For the text-containing cell, return its midpoint in (X, Y) coordinate format. 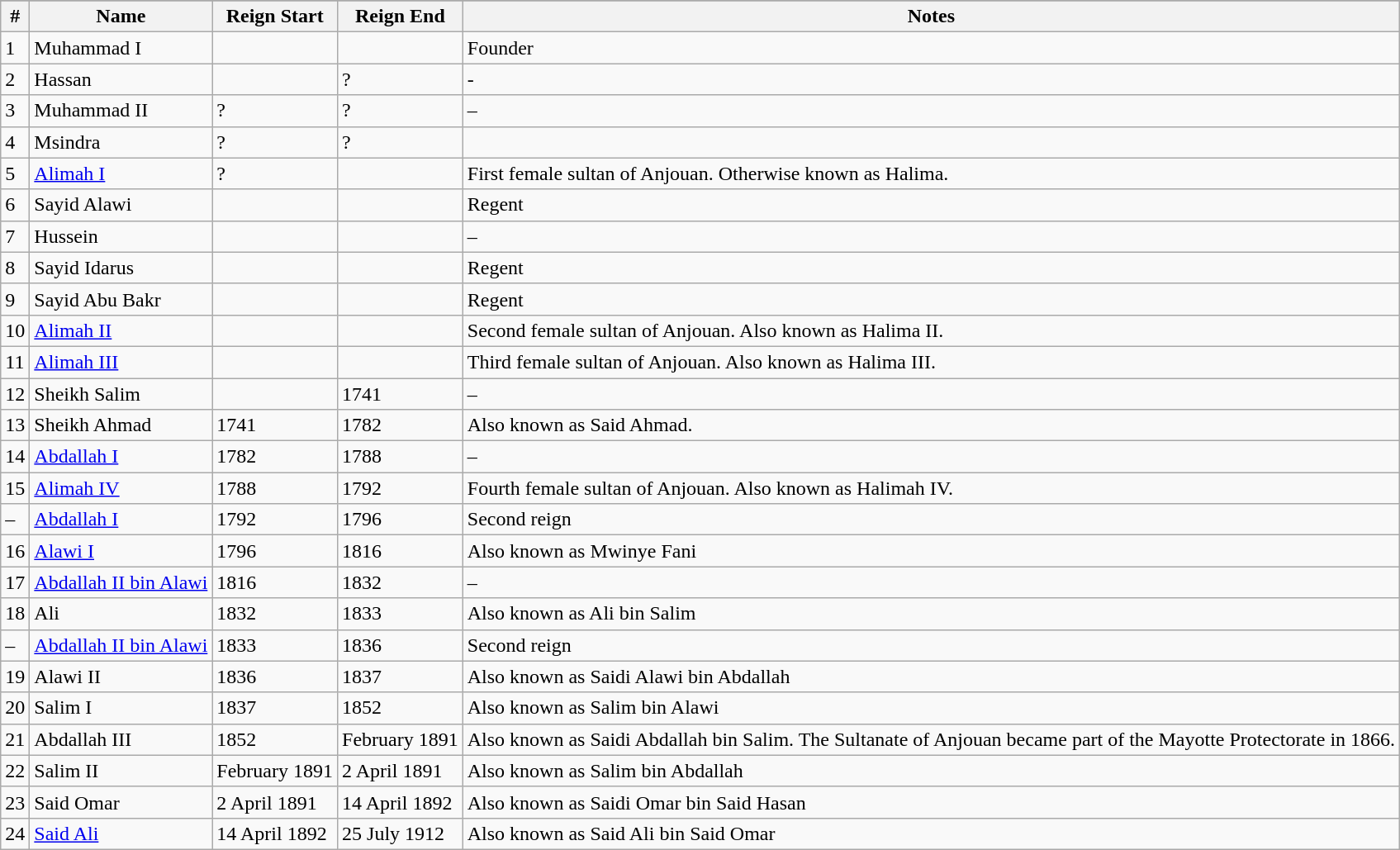
Second female sultan of Anjouan. Also known as Halima II. (931, 330)
Sheikh Salim (121, 394)
10 (15, 330)
25 July 1912 (401, 833)
Sheikh Ahmad (121, 425)
Alawi I (121, 551)
Also known as Saidi Abdallah bin Salim. The Sultanate of Anjouan became part of the Mayotte Protectorate in 1866. (931, 739)
Also known as Salim bin Alawi (931, 708)
4 (15, 142)
Ali (121, 614)
# (15, 17)
14 (15, 457)
15 (15, 488)
Salim II (121, 771)
Reign Start (275, 17)
Msindra (121, 142)
Hussein (121, 236)
Alimah I (121, 173)
Also known as Said Ahmad. (931, 425)
23 (15, 802)
Founder (931, 48)
18 (15, 614)
1 (15, 48)
Muhammad II (121, 111)
Third female sultan of Anjouan. Also known as Halima III. (931, 362)
24 (15, 833)
Fourth female sultan of Anjouan. Also known as Halimah IV. (931, 488)
20 (15, 708)
Sayid Idarus (121, 268)
First female sultan of Anjouan. Otherwise known as Halima. (931, 173)
- (931, 79)
12 (15, 394)
22 (15, 771)
Also known as Salim bin Abdallah (931, 771)
Notes (931, 17)
7 (15, 236)
21 (15, 739)
16 (15, 551)
Sayid Abu Bakr (121, 299)
Alimah IV (121, 488)
6 (15, 205)
19 (15, 677)
8 (15, 268)
5 (15, 173)
2 (15, 79)
13 (15, 425)
17 (15, 582)
Also known as Ali bin Salim (931, 614)
3 (15, 111)
Also known as Mwinye Fani (931, 551)
Salim I (121, 708)
Hassan (121, 79)
Name (121, 17)
Abdallah III (121, 739)
11 (15, 362)
Also known as Said Ali bin Said Omar (931, 833)
9 (15, 299)
Also known as Saidi Alawi bin Abdallah (931, 677)
Said Omar (121, 802)
Alimah III (121, 362)
Sayid Alawi (121, 205)
Alawi II (121, 677)
Alimah II (121, 330)
Reign End (401, 17)
Also known as Saidi Omar bin Said Hasan (931, 802)
Muhammad I (121, 48)
Said Ali (121, 833)
